Determine the (x, y) coordinate at the center of the cell enclosing the given text.  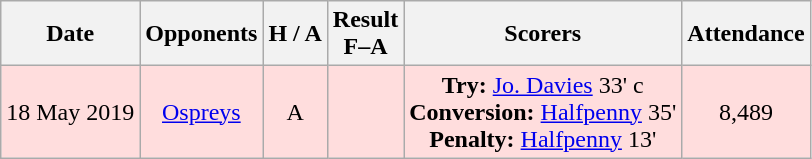
Opponents (202, 34)
18 May 2019 (70, 112)
ResultF–A (365, 34)
A (295, 112)
Ospreys (202, 112)
H / A (295, 34)
8,489 (746, 112)
Try: Jo. Davies 33' c Conversion: Halfpenny 35' Penalty: Halfpenny 13' (543, 112)
Attendance (746, 34)
Scorers (543, 34)
Date (70, 34)
